Scan for the cell matching the given text and deliver its (x, y) coordinate at center. 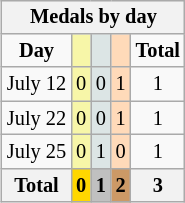
Day (36, 51)
Medals by day (94, 17)
July 22 (36, 118)
3 (158, 185)
2 (121, 185)
July 25 (36, 152)
July 12 (36, 84)
